Capture the cell that displays the provided text and extract its [x, y] central coordinate. 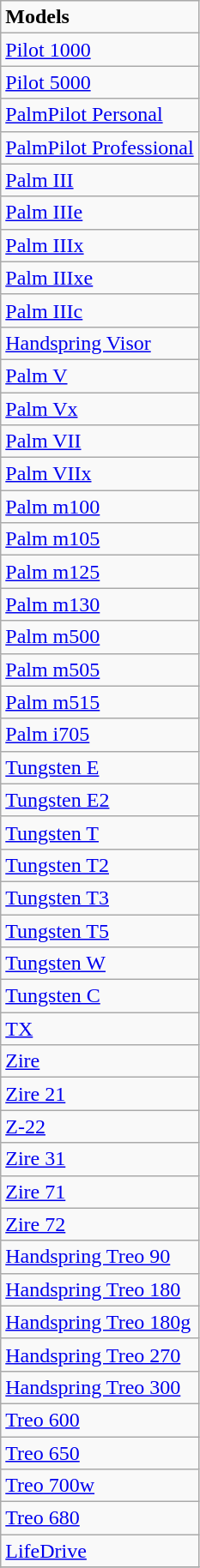
Treo 680 [100, 1518]
Palm Vx [100, 409]
Handspring Treo 180g [100, 1322]
Tungsten W [100, 964]
Tungsten C [100, 996]
Tungsten T2 [100, 865]
Palm m130 [100, 604]
Palm m515 [100, 702]
Palm m500 [100, 637]
PalmPilot Professional [100, 147]
LifeDrive [100, 1551]
Tungsten T [100, 832]
Tungsten T3 [100, 898]
Palm III [100, 180]
Pilot 1000 [100, 50]
Handspring Treo 270 [100, 1355]
Palm IIIc [100, 310]
Treo 700w [100, 1486]
PalmPilot Personal [100, 115]
Palm m105 [100, 539]
Handspring Treo 90 [100, 1257]
TX [100, 1029]
Z-22 [100, 1126]
Palm m125 [100, 572]
Palm IIIxe [100, 278]
Palm m100 [100, 507]
Tungsten E2 [100, 800]
Zire 31 [100, 1159]
Tungsten T5 [100, 930]
Zire 21 [100, 1094]
Palm IIIe [100, 213]
Pilot 5000 [100, 82]
Palm i705 [100, 735]
Treo 600 [100, 1420]
Palm VIIx [100, 474]
Models [100, 17]
Palm IIIx [100, 245]
Treo 650 [100, 1453]
Palm VII [100, 442]
Zire 72 [100, 1224]
Palm V [100, 375]
Handspring Treo 300 [100, 1387]
Palm m505 [100, 670]
Tungsten E [100, 767]
Handspring Visor [100, 343]
Zire [100, 1061]
Handspring Treo 180 [100, 1289]
Zire 71 [100, 1192]
